Return [x, y] of the center of cell containing provided text 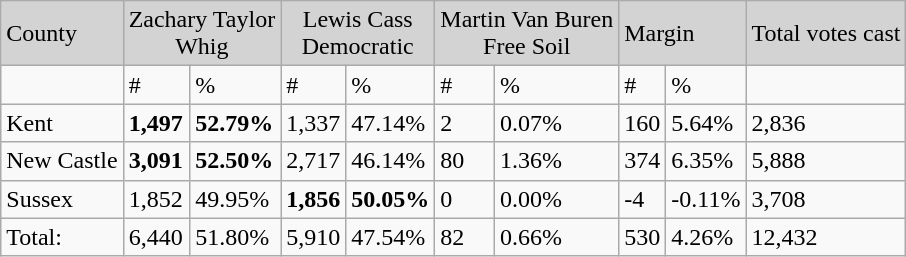
2,836 [826, 123]
1.36% [556, 161]
Total votes cast [826, 34]
374 [642, 161]
46.14% [390, 161]
80 [465, 161]
2,717 [314, 161]
-4 [642, 199]
-0.11% [706, 199]
82 [465, 237]
Lewis CassDemocratic [358, 34]
1,852 [156, 199]
Sussex [62, 199]
5,910 [314, 237]
47.14% [390, 123]
3,091 [156, 161]
Kent [62, 123]
51.80% [236, 237]
0.00% [556, 199]
0.66% [556, 237]
0.07% [556, 123]
1,856 [314, 199]
1,337 [314, 123]
530 [642, 237]
2 [465, 123]
Total: [62, 237]
0 [465, 199]
4.26% [706, 237]
New Castle [62, 161]
6,440 [156, 237]
160 [642, 123]
52.79% [236, 123]
49.95% [236, 199]
52.50% [236, 161]
6.35% [706, 161]
12,432 [826, 237]
County [62, 34]
47.54% [390, 237]
50.05% [390, 199]
3,708 [826, 199]
Martin Van BurenFree Soil [527, 34]
5,888 [826, 161]
5.64% [706, 123]
1,497 [156, 123]
Zachary TaylorWhig [202, 34]
Margin [682, 34]
